Provide the (X, Y) coordinate of the cell's center where the given text is located.  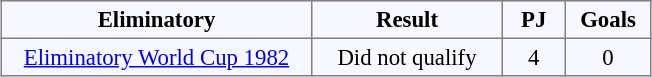
0 (608, 57)
Goals (608, 20)
PJ (534, 20)
Result (407, 20)
Did not qualify (407, 57)
Eliminatory World Cup 1982 (156, 57)
4 (534, 57)
Eliminatory (156, 20)
